Provide the (x, y) coordinate of the cell's center where the given text is located.  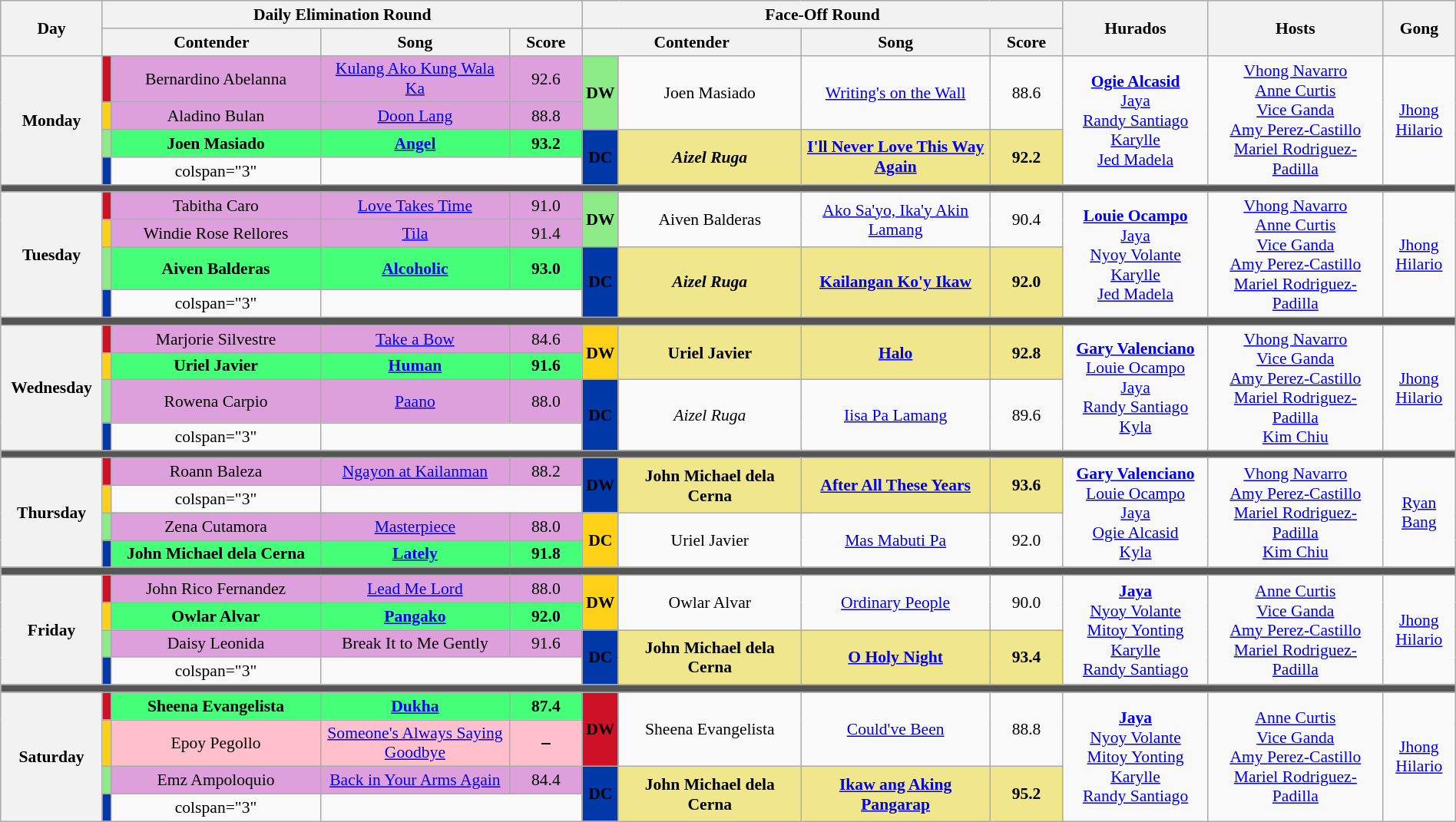
Someone's Always Saying Goodbye (415, 743)
Dukha (415, 706)
Lately (415, 554)
Face-Off Round (822, 15)
88.6 (1026, 92)
Alcoholic (415, 269)
Friday (52, 630)
93.2 (545, 144)
90.0 (1026, 603)
Could've Been (895, 729)
Rowena Carpio (217, 401)
91.8 (545, 554)
Masterpiece (415, 527)
Tuesday (52, 255)
Writing's on the Wall (895, 92)
Roann Baleza (217, 472)
87.4 (545, 706)
John Rico Fernandez (217, 589)
91.4 (545, 233)
Kulang Ako Kung Wala Ka (415, 78)
Saturday (52, 757)
95.2 (1026, 794)
Daily Elimination Round (342, 15)
Zena Cutamora (217, 527)
Ako Sa'yo, Ika'y Akin Lamang (895, 220)
Ikaw ang Aking Pangarap (895, 794)
Aladino Bulan (217, 117)
89.6 (1026, 415)
Ngayon at Kailanman (415, 472)
Love Takes Time (415, 206)
93.0 (545, 269)
Marjorie Silvestre (217, 339)
Hosts (1295, 28)
Doon Lang (415, 117)
92.6 (545, 78)
Mas Mabuti Pa (895, 540)
After All These Years (895, 485)
91.0 (545, 206)
I'll Never Love This Way Again (895, 157)
93.6 (1026, 485)
Tabitha Caro (217, 206)
84.6 (545, 339)
Thursday (52, 513)
O Holy Night (895, 657)
Human (415, 366)
Day (52, 28)
Bernardino Abelanna (217, 78)
92.2 (1026, 157)
Epoy Pegollo (217, 743)
‒ (545, 743)
Vhong NavarroAmy Perez-CastilloMariel Rodriguez-PadillaKim Chiu (1295, 513)
Paano (415, 401)
93.4 (1026, 657)
Vhong NavarroVice GandaAmy Perez-CastilloMariel Rodriguez-PadillaKim Chiu (1295, 388)
Tila (415, 233)
Pangako (415, 616)
Gong (1419, 28)
Gary ValencianoLouie OcampoJayaRandy SantiagoKyla (1135, 388)
Iisa Pa Lamang (895, 415)
Gary ValencianoLouie OcampoJayaOgie AlcasidKyla (1135, 513)
92.8 (1026, 353)
Take a Bow (415, 339)
88.2 (545, 472)
Emz Ampoloquio (217, 781)
Lead Me Lord (415, 589)
90.4 (1026, 220)
Back in Your Arms Again (415, 781)
Daisy Leonida (217, 644)
Monday (52, 120)
Break It to Me Gently (415, 644)
Angel (415, 144)
Ryan Bang (1419, 513)
Louie OcampoJayaNyoy VolanteKarylleJed Madela (1135, 255)
Hurados (1135, 28)
Windie Rose Rellores (217, 233)
84.4 (545, 781)
Ogie AlcasidJayaRandy SantiagoKarylleJed Madela (1135, 120)
Wednesday (52, 388)
Halo (895, 353)
Ordinary People (895, 603)
Kailangan Ko'y Ikaw (895, 282)
